Detect which cell encompasses the target text, then output its [X, Y] center coordinate. 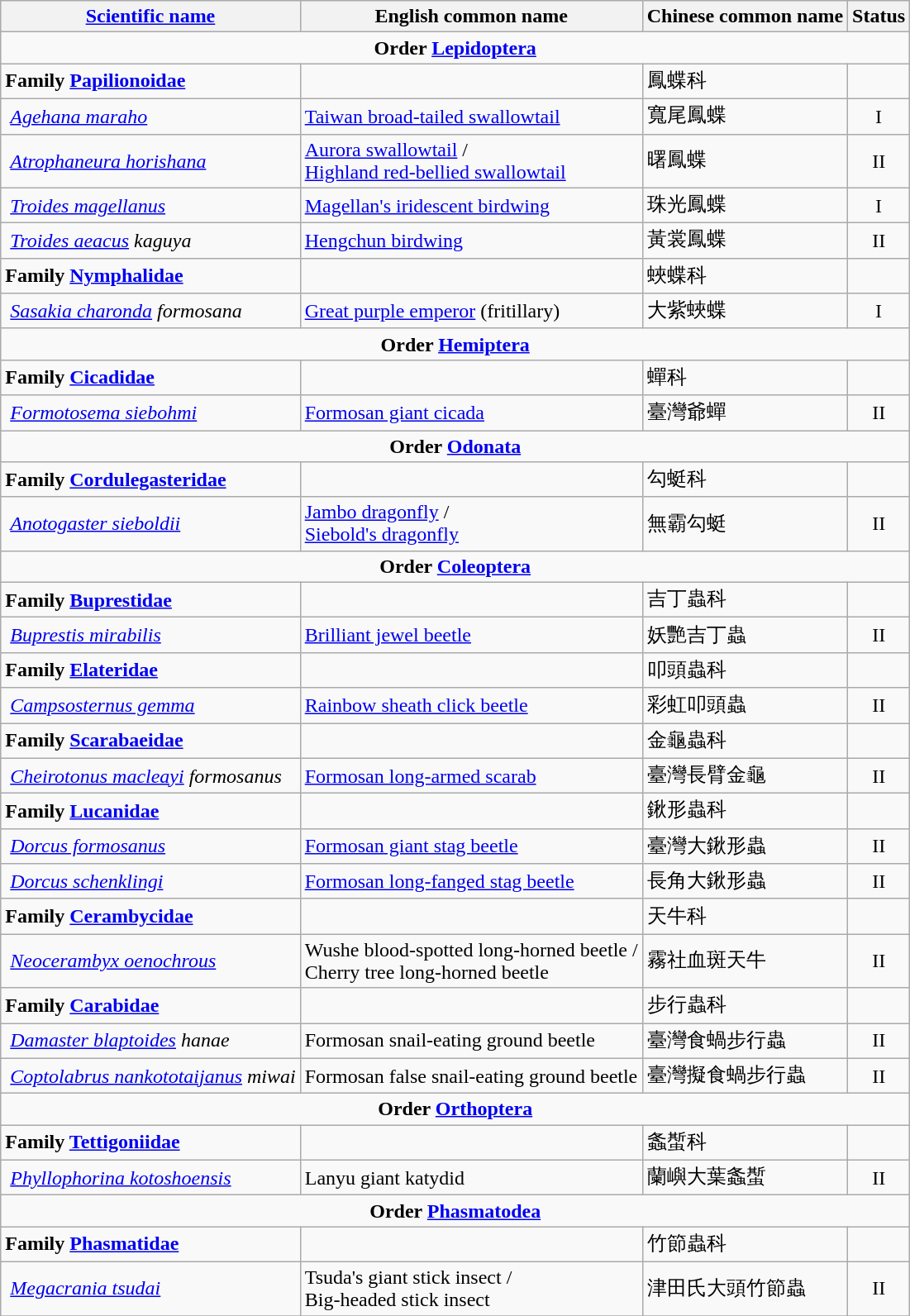
臺灣爺蟬 [745, 413]
Damaster blaptoides hanae [150, 1042]
Family Scarabaeidae [150, 741]
Neocerambyx oenochrous [150, 961]
鳳蝶科 [745, 81]
Tsuda's giant stick insect /Big-headed stick insect [471, 1288]
寬尾鳳蝶 [745, 116]
Family Cordulegasteridae [150, 479]
Dorcus formosanus [150, 846]
Sasakia charonda formosana [150, 311]
Rainbow sheath click beetle [471, 706]
Order Coleoptera [455, 566]
鍬形蟲科 [745, 812]
竹節蟲科 [745, 1245]
珠光鳳蝶 [745, 205]
Order Lepidoptera [455, 48]
Family Phasmatidae [150, 1245]
Anotogaster sieboldii [150, 524]
臺灣食蝸步行蟲 [745, 1042]
蘭嶼大葉螽蟴 [745, 1177]
Order Orthoptera [455, 1109]
臺灣大鍬形蟲 [745, 846]
蟬科 [745, 377]
Magellan's iridescent birdwing [471, 205]
English common name [471, 17]
Aurora swallowtail /Highland red-bellied swallowtail [471, 160]
Troides magellanus [150, 205]
Formosan long-fanged stag beetle [471, 881]
臺灣長臂金龜 [745, 775]
Status [879, 17]
Formosan false snail-eating ground beetle [471, 1076]
Family Tettigoniidae [150, 1142]
長角大鍬形蟲 [745, 881]
Family Papilionoidae [150, 81]
大紫蛺蝶 [745, 311]
Formosan giant cicada [471, 413]
Lanyu giant katydid [471, 1177]
Scientific name [150, 17]
Taiwan broad-tailed swallowtail [471, 116]
Dorcus schenklingi [150, 881]
勾蜓科 [745, 479]
Atrophaneura horishana [150, 160]
Agehana maraho [150, 116]
Great purple emperor (fritillary) [471, 311]
彩虹叩頭蟲 [745, 706]
Chinese common name [745, 17]
吉丁蟲科 [745, 600]
Coptolabrus nankototaijanus miwai [150, 1076]
Family Cicadidae [150, 377]
Order Odonata [455, 446]
螽蟴科 [745, 1142]
黃裳鳳蝶 [745, 241]
叩頭蟲科 [745, 670]
天牛科 [745, 916]
曙鳳蝶 [745, 160]
Cheirotonus macleayi formosanus [150, 775]
蛺蝶科 [745, 276]
Family Elateridae [150, 670]
Formosan snail-eating ground beetle [471, 1042]
霧社血斑天牛 [745, 961]
津田氏大頭竹節蟲 [745, 1288]
Order Hemiptera [455, 344]
Family Lucanidae [150, 812]
Family Cerambycidae [150, 916]
Formosan giant stag beetle [471, 846]
Family Carabidae [150, 1005]
Family Nymphalidae [150, 276]
Formotosema siebohmi [150, 413]
Megacrania tsudai [150, 1288]
Brilliant jewel beetle [471, 635]
Formosan long-armed scarab [471, 775]
妖艷吉丁蟲 [745, 635]
Family Buprestidae [150, 600]
Phyllophorina kotoshoensis [150, 1177]
Jambo dragonfly / Siebold's dragonfly [471, 524]
Buprestis mirabilis [150, 635]
Campsosternus gemma [150, 706]
臺灣擬食蝸步行蟲 [745, 1076]
金龜蟲科 [745, 741]
無霸勾蜓 [745, 524]
Troides aeacus kaguya [150, 241]
步行蟲科 [745, 1005]
Wushe blood-spotted long-horned beetle /Cherry tree long-horned beetle [471, 961]
Hengchun birdwing [471, 241]
Order Phasmatodea [455, 1211]
